Pinpoint the cell where the given text exists, returning its (x, y) midpoint coordinate. 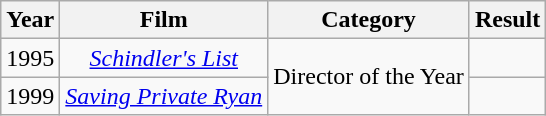
Schindler's List (164, 58)
Year (30, 20)
Saving Private Ryan (164, 96)
Director of the Year (369, 77)
Result (507, 20)
1999 (30, 96)
Film (164, 20)
1995 (30, 58)
Category (369, 20)
